Locate the cell with the specified text and output its (x, y) center coordinate. 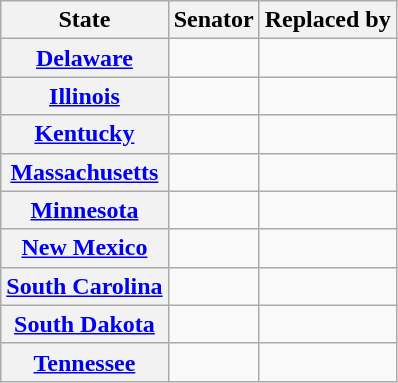
Delaware (84, 58)
Replaced by (328, 20)
New Mexico (84, 248)
State (84, 20)
Illinois (84, 96)
South Carolina (84, 286)
Minnesota (84, 210)
Massachusetts (84, 172)
Tennessee (84, 362)
Kentucky (84, 134)
Senator (214, 20)
South Dakota (84, 324)
